For the text-containing cell, return its midpoint in [X, Y] coordinate format. 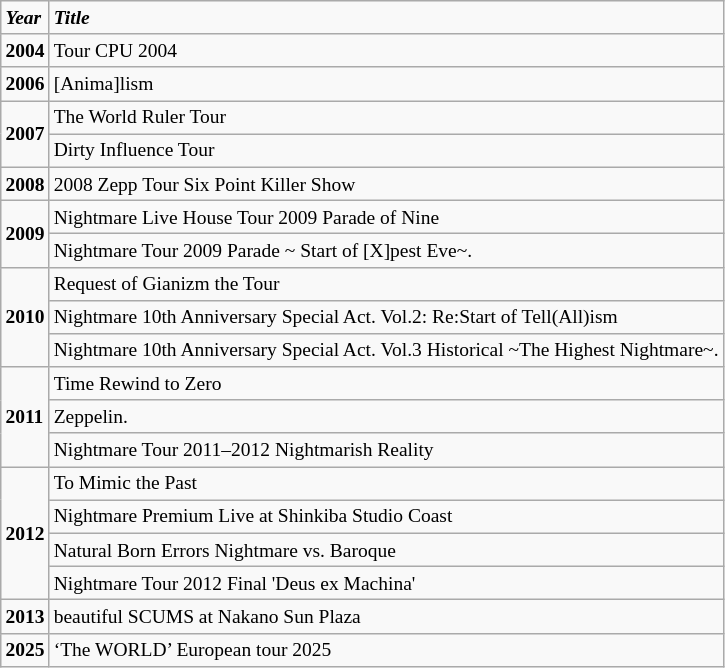
Title [386, 18]
Time Rewind to Zero [386, 384]
Nightmare 10th Anniversary Special Act. Vol.3 Historical ~The Highest Nightmare~. [386, 350]
Nightmare Tour 2011–2012 Nightmarish Reality [386, 450]
2007 [25, 134]
2011 [25, 417]
2025 [25, 650]
2004 [25, 50]
Tour CPU 2004 [386, 50]
2009 [25, 234]
Year [25, 18]
Natural Born Errors Nightmare vs. Baroque [386, 550]
beautiful SCUMS at Nakano Sun Plaza [386, 616]
[Anima]lism [386, 84]
The World Ruler Tour [386, 118]
Nightmare Live House Tour 2009 Parade of Nine [386, 216]
2010 [25, 317]
Nightmare 10th Anniversary Special Act. Vol.2: Re:Start of Tell(All)ism [386, 316]
Request of Gianizm the Tour [386, 284]
Dirty Influence Tour [386, 150]
Zeppelin. [386, 416]
‘The WORLD’ European tour 2025 [386, 650]
2012 [25, 534]
Nightmare Tour 2009 Parade ~ Start of [X]pest Eve~. [386, 250]
2008 [25, 184]
To Mimic the Past [386, 484]
2013 [25, 616]
Nightmare Tour 2012 Final 'Deus ex Machina' [386, 584]
2008 Zepp Tour Six Point Killer Show [386, 184]
Nightmare Premium Live at Shinkiba Studio Coast [386, 516]
2006 [25, 84]
